Provide the (x, y) coordinate of the cell's center where the given text is located.  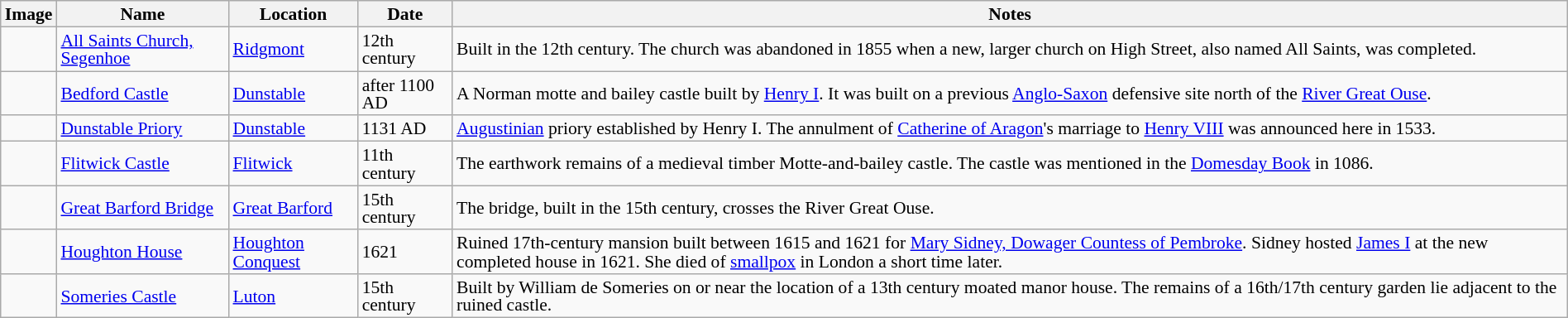
11th century (405, 164)
Dunstable Priory (142, 128)
after 1100 AD (405, 93)
Location (293, 14)
The bridge, built in the 15th century, crosses the River Great Ouse. (1010, 207)
Someries Castle (142, 296)
Great Barford (293, 207)
A Norman motte and bailey castle built by Henry I. It was built on a previous Anglo-Saxon defensive site north of the River Great Ouse. (1010, 93)
Luton (293, 296)
Date (405, 14)
Houghton Conquest (293, 252)
The earthwork remains of a medieval timber Motte-and-bailey castle. The castle was mentioned in the Domesday Book in 1086. (1010, 164)
Augustinian priory established by Henry I. The annulment of Catherine of Aragon's marriage to Henry VIII was announced here in 1533. (1010, 128)
All Saints Church, Segenhoe (142, 50)
Built in the 12th century. The church was abandoned in 1855 when a new, larger church on High Street, also named All Saints, was completed. (1010, 50)
Ridgmont (293, 50)
Flitwick (293, 164)
12th century (405, 50)
Image (29, 14)
1131 AD (405, 128)
1621 (405, 252)
Bedford Castle (142, 93)
Houghton House (142, 252)
Notes (1010, 14)
Great Barford Bridge (142, 207)
Flitwick Castle (142, 164)
Name (142, 14)
